For the text-containing cell, return its midpoint in (X, Y) coordinate format. 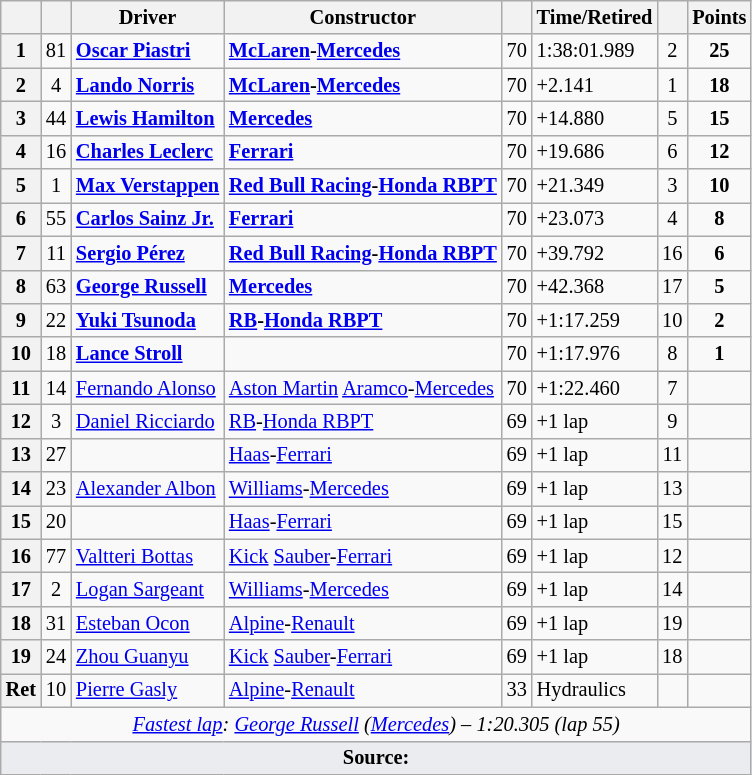
20 (56, 522)
Aston Martin Aramco-Mercedes (363, 388)
Valtteri Bottas (148, 556)
44 (56, 118)
Lando Norris (148, 85)
24 (56, 657)
George Russell (148, 287)
Fernando Alonso (148, 388)
31 (56, 623)
Yuki Tsunoda (148, 320)
Alexander Albon (148, 489)
+2.141 (595, 85)
Time/Retired (595, 17)
Oscar Piastri (148, 51)
Max Verstappen (148, 186)
Pierre Gasly (148, 690)
+1:17.976 (595, 354)
Carlos Sainz Jr. (148, 219)
+1:17.259 (595, 320)
25 (719, 51)
55 (56, 219)
Lance Stroll (148, 354)
63 (56, 287)
Fastest lap: George Russell (Mercedes) – 1:20.305 (lap 55) (376, 724)
Hydraulics (595, 690)
Constructor (363, 17)
Zhou Guanyu (148, 657)
+23.073 (595, 219)
+14.880 (595, 118)
22 (56, 320)
Sergio Pérez (148, 253)
Charles Leclerc (148, 152)
+21.349 (595, 186)
Driver (148, 17)
27 (56, 455)
1:38:01.989 (595, 51)
Ret (21, 690)
23 (56, 489)
+39.792 (595, 253)
+42.368 (595, 287)
77 (56, 556)
Daniel Ricciardo (148, 421)
+19.686 (595, 152)
Source: (376, 758)
Logan Sargeant (148, 589)
Points (719, 17)
33 (517, 690)
Lewis Hamilton (148, 118)
81 (56, 51)
+1:22.460 (595, 388)
Esteban Ocon (148, 623)
